From the cell containing the given text, extract its center point as (x, y) coordinate. 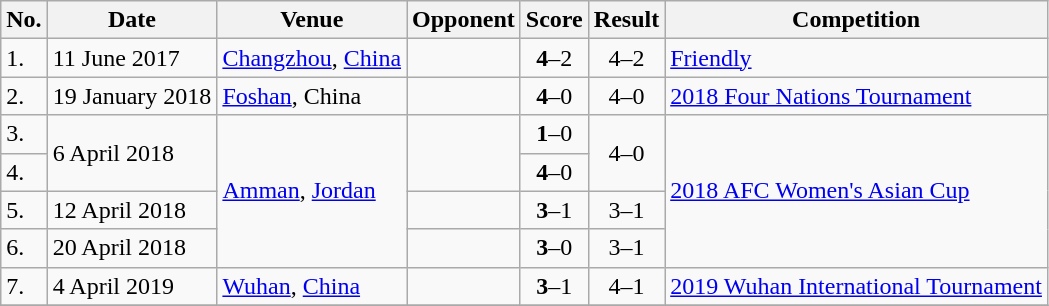
2. (24, 96)
6. (24, 248)
Score (554, 20)
6 April 2018 (132, 153)
4–1 (626, 286)
No. (24, 20)
1–0 (554, 134)
12 April 2018 (132, 210)
4 April 2019 (132, 286)
11 June 2017 (132, 58)
2018 Four Nations Tournament (856, 96)
20 April 2018 (132, 248)
Amman, Jordan (312, 191)
Foshan, China (312, 96)
Venue (312, 20)
Result (626, 20)
Competition (856, 20)
2019 Wuhan International Tournament (856, 286)
Changzhou, China (312, 58)
Wuhan, China (312, 286)
1. (24, 58)
Opponent (464, 20)
4. (24, 172)
Date (132, 20)
7. (24, 286)
Friendly (856, 58)
5. (24, 210)
3–0 (554, 248)
2018 AFC Women's Asian Cup (856, 191)
3. (24, 134)
19 January 2018 (132, 96)
